Output the (x, y) coordinate of the center of the cell containing the given text.  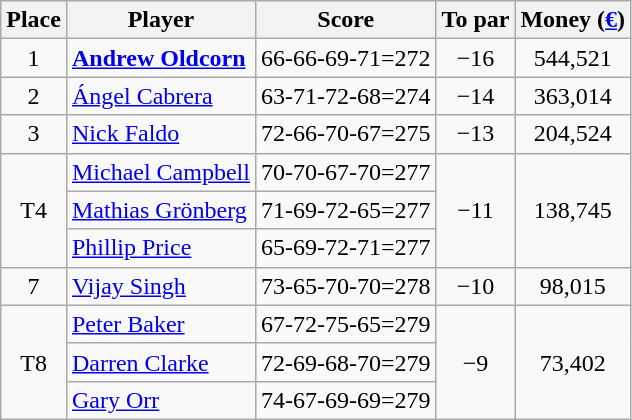
Mathias Grönberg (160, 210)
T4 (34, 210)
−11 (476, 210)
73,402 (573, 362)
72-69-68-70=279 (346, 362)
Money (€) (573, 20)
7 (34, 286)
65-69-72-71=277 (346, 248)
Vijay Singh (160, 286)
Player (160, 20)
Andrew Oldcorn (160, 58)
Place (34, 20)
−14 (476, 96)
−10 (476, 286)
Nick Faldo (160, 134)
3 (34, 134)
204,524 (573, 134)
−13 (476, 134)
67-72-75-65=279 (346, 324)
2 (34, 96)
71-69-72-65=277 (346, 210)
To par (476, 20)
−16 (476, 58)
Michael Campbell (160, 172)
138,745 (573, 210)
363,014 (573, 96)
70-70-67-70=277 (346, 172)
544,521 (573, 58)
Score (346, 20)
Phillip Price (160, 248)
1 (34, 58)
Peter Baker (160, 324)
T8 (34, 362)
74-67-69-69=279 (346, 400)
Darren Clarke (160, 362)
63-71-72-68=274 (346, 96)
−9 (476, 362)
98,015 (573, 286)
66-66-69-71=272 (346, 58)
Gary Orr (160, 400)
72-66-70-67=275 (346, 134)
73-65-70-70=278 (346, 286)
Ángel Cabrera (160, 96)
